Capture the cell that displays the provided text and extract its (X, Y) central coordinate. 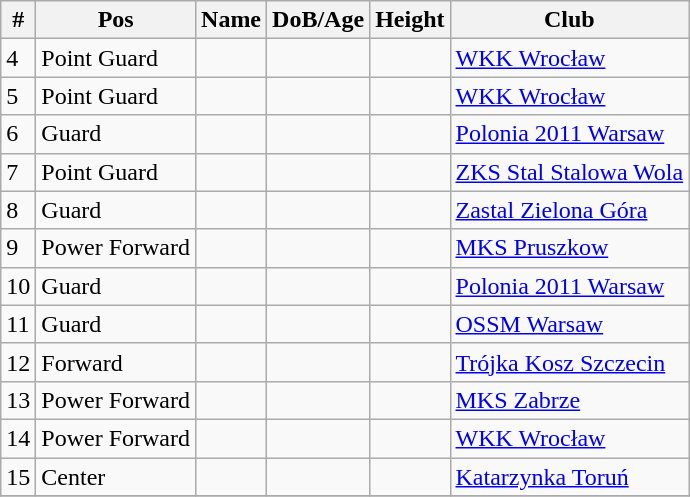
4 (18, 58)
OSSM Warsaw (570, 324)
6 (18, 134)
8 (18, 210)
5 (18, 96)
12 (18, 362)
ZKS Stal Stalowa Wola (570, 172)
15 (18, 477)
Pos (116, 20)
11 (18, 324)
7 (18, 172)
14 (18, 438)
MKS Zabrze (570, 400)
Center (116, 477)
Height (410, 20)
Club (570, 20)
Forward (116, 362)
9 (18, 248)
13 (18, 400)
Name (232, 20)
10 (18, 286)
Trójka Kosz Szczecin (570, 362)
DoB/Age (318, 20)
# (18, 20)
Zastal Zielona Góra (570, 210)
Katarzynka Toruń (570, 477)
MKS Pruszkow (570, 248)
